Find where the given text appears and provide that cell's center as [X, Y] coordinate. 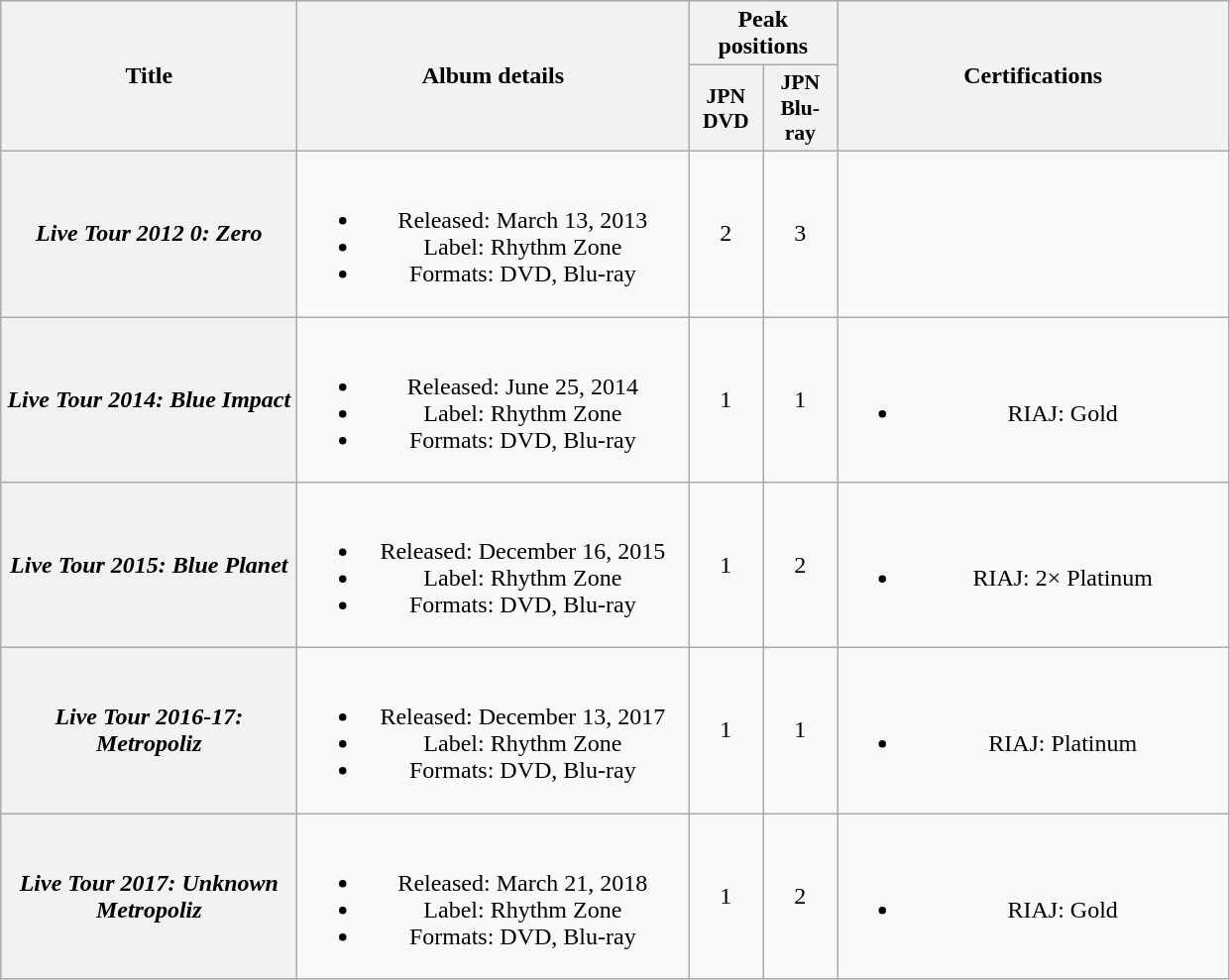
Released: March 21, 2018 Label: Rhythm ZoneFormats: DVD, Blu-ray [494, 896]
Live Tour 2016-17: Metropoliz [149, 731]
Live Tour 2015: Blue Planet [149, 565]
Live Tour 2014: Blue Impact [149, 400]
Certifications [1033, 76]
Released: June 25, 2014 Label: Rhythm ZoneFormats: DVD, Blu-ray [494, 400]
Released: December 16, 2015 Label: Rhythm ZoneFormats: DVD, Blu-ray [494, 565]
RIAJ: Platinum [1033, 731]
JPN Blu-ray [801, 109]
Live Tour 2017: Unknown Metropoliz [149, 896]
3 [801, 234]
RIAJ: 2× Platinum [1033, 565]
Released: December 13, 2017 Label: Rhythm ZoneFormats: DVD, Blu-ray [494, 731]
Live Tour 2012 0: Zero [149, 234]
JPN DVD [726, 109]
Released: March 13, 2013 Label: Rhythm ZoneFormats: DVD, Blu-ray [494, 234]
Album details [494, 76]
Peak positions [763, 34]
Title [149, 76]
